For the text-containing cell, return its midpoint in (x, y) coordinate format. 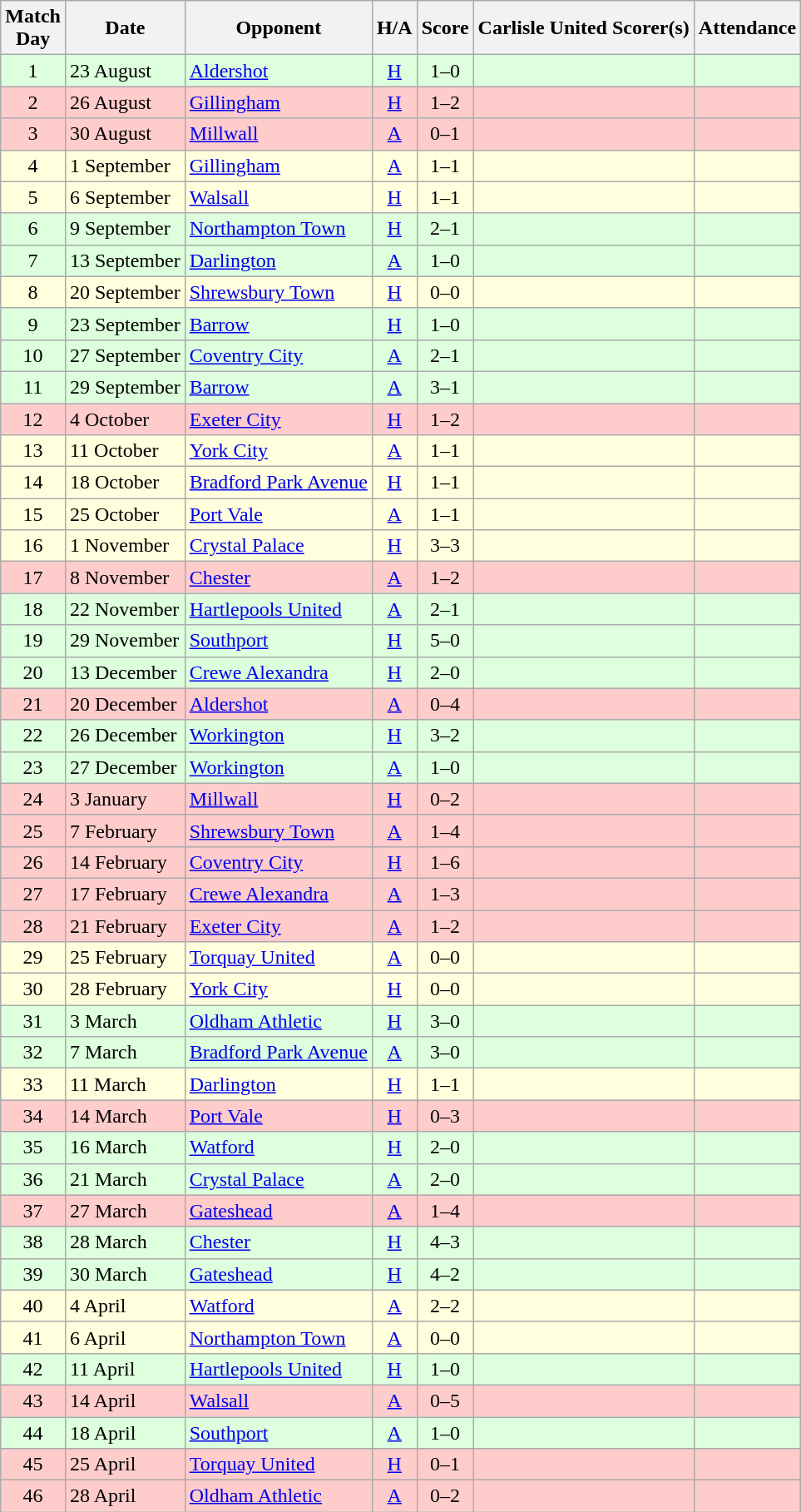
Opponent (278, 28)
Score (445, 28)
28 April (125, 1496)
25 February (125, 958)
2 (33, 102)
Match Day (33, 28)
28 February (125, 989)
26 (33, 862)
0–4 (445, 704)
44 (33, 1432)
5–0 (445, 641)
34 (33, 1116)
4 (33, 166)
13 September (125, 260)
21 February (125, 926)
18 (33, 609)
20 December (125, 704)
25 April (125, 1465)
0–3 (445, 1116)
3 March (125, 1021)
18 October (125, 483)
21 March (125, 1179)
25 (33, 830)
22 (33, 736)
3–3 (445, 546)
11 October (125, 451)
40 (33, 1306)
19 (33, 641)
21 (33, 704)
42 (33, 1369)
29 (33, 958)
26 December (125, 736)
30 (33, 989)
29 November (125, 641)
15 (33, 514)
16 (33, 546)
31 (33, 1021)
11 March (125, 1084)
39 (33, 1274)
1 September (125, 166)
27 (33, 894)
23 August (125, 71)
7 March (125, 1053)
7 February (125, 830)
6 (33, 229)
17 February (125, 894)
32 (33, 1053)
9 September (125, 229)
3–1 (445, 387)
Date (125, 28)
1 (33, 71)
Attendance (747, 28)
13 (33, 451)
30 August (125, 134)
12 (33, 419)
4 April (125, 1306)
3–2 (445, 736)
11 (33, 387)
30 March (125, 1274)
1–6 (445, 862)
4–2 (445, 1274)
17 (33, 578)
2–2 (445, 1306)
Carlisle United Scorer(s) (584, 28)
14 February (125, 862)
23 September (125, 324)
24 (33, 799)
14 (33, 483)
27 September (125, 355)
22 November (125, 609)
16 March (125, 1148)
20 (33, 672)
29 September (125, 387)
3 January (125, 799)
7 (33, 260)
3 (33, 134)
5 (33, 197)
38 (33, 1242)
4–3 (445, 1242)
14 April (125, 1400)
37 (33, 1211)
27 March (125, 1211)
4 October (125, 419)
H/A (394, 28)
18 April (125, 1432)
20 September (125, 292)
41 (33, 1337)
33 (33, 1084)
27 December (125, 767)
1–3 (445, 894)
6 September (125, 197)
23 (33, 767)
9 (33, 324)
10 (33, 355)
14 March (125, 1116)
28 March (125, 1242)
43 (33, 1400)
45 (33, 1465)
1 November (125, 546)
6 April (125, 1337)
25 October (125, 514)
8 November (125, 578)
13 December (125, 672)
46 (33, 1496)
28 (33, 926)
36 (33, 1179)
26 August (125, 102)
8 (33, 292)
35 (33, 1148)
11 April (125, 1369)
0–5 (445, 1400)
